Determine the [X, Y] coordinate at the center of the cell enclosing the given text.  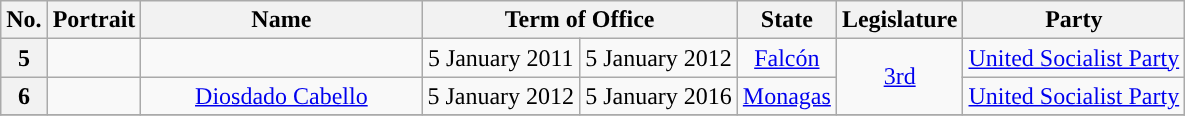
Monagas [786, 96]
Legislature [900, 20]
5 [24, 58]
6 [24, 96]
Name [282, 20]
Diosdado Cabello [282, 96]
Party [1074, 20]
3rd [900, 77]
State [786, 20]
5 January 2016 [659, 96]
Portrait [94, 20]
Falcón [786, 58]
Term of Office [580, 20]
5 January 2011 [501, 58]
No. [24, 20]
